Search for the cell housing the specified text and yield its [X, Y] center coordinate. 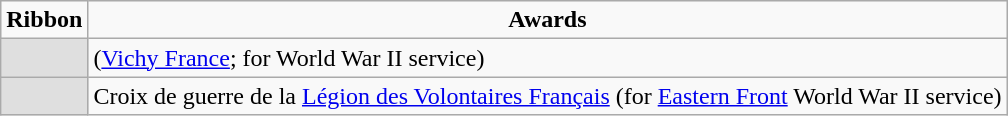
Croix de guerre de la Légion des Volontaires Français (for Eastern Front World War II service) [548, 96]
(Vichy France; for World War II service) [548, 58]
Ribbon [44, 20]
Awards [548, 20]
